Provide the [x, y] coordinate of the cell's center where the given text is located.  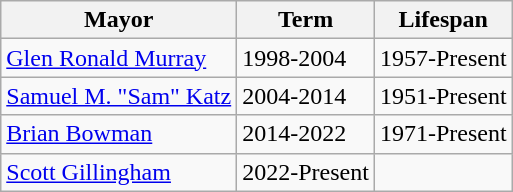
1998-2004 [306, 58]
2022-Present [306, 172]
Scott Gillingham [119, 172]
1951-Present [443, 96]
Term [306, 20]
1957-Present [443, 58]
Brian Bowman [119, 134]
Mayor [119, 20]
Glen Ronald Murray [119, 58]
Lifespan [443, 20]
2014-2022 [306, 134]
Samuel M. "Sam" Katz [119, 96]
2004-2014 [306, 96]
1971-Present [443, 134]
